Identify which cell holds the provided text, then report its [X, Y] central coordinate. 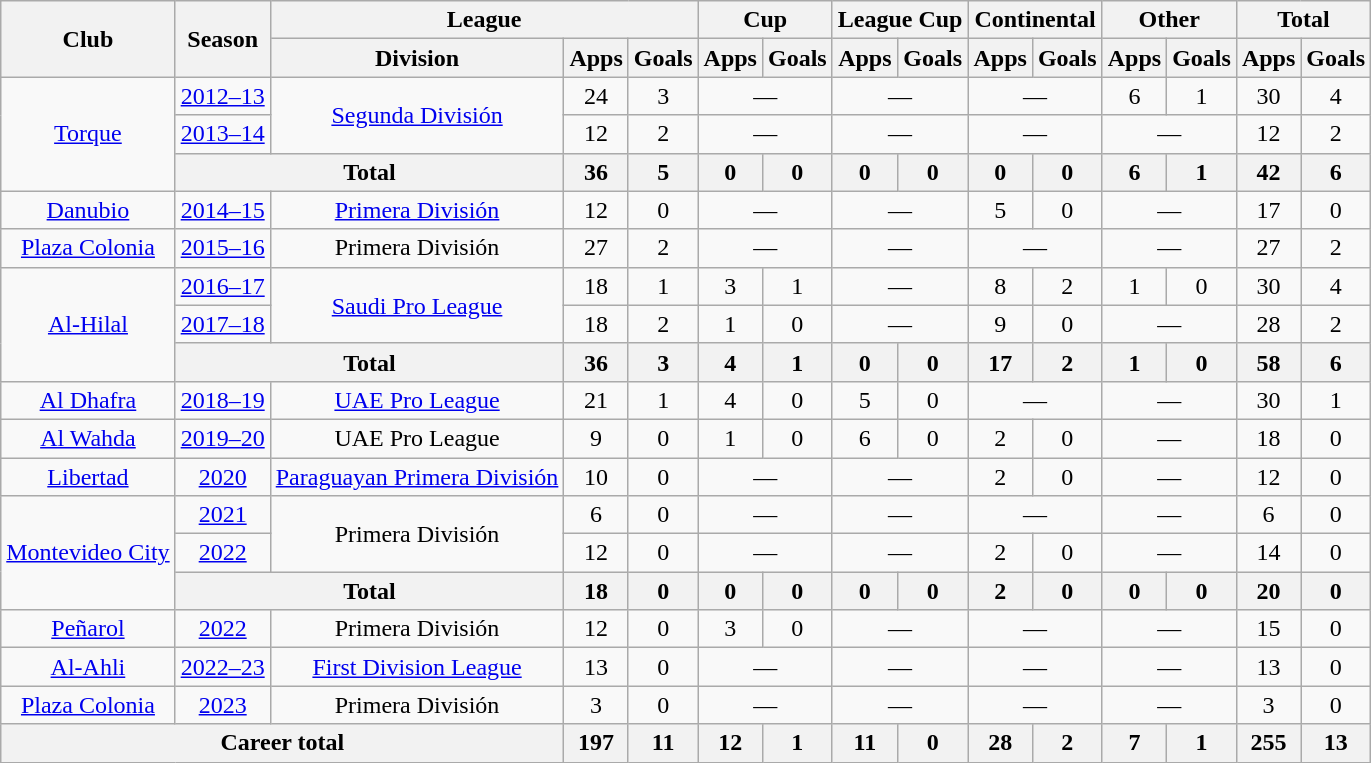
Libertad [88, 477]
20 [1268, 591]
2016–17 [222, 286]
First Division League [417, 667]
2012–13 [222, 96]
Danubio [88, 210]
15 [1268, 629]
8 [1000, 286]
Peñarol [88, 629]
2021 [222, 515]
2020 [222, 477]
Al Wahda [88, 438]
2019–20 [222, 438]
2023 [222, 705]
2015–16 [222, 248]
Other [1169, 20]
Saudi Pro League [417, 305]
League Cup [900, 20]
Division [417, 58]
7 [1134, 743]
Al Dhafra [88, 400]
Al-Ahli [88, 667]
2022–23 [222, 667]
21 [596, 400]
Club [88, 39]
255 [1268, 743]
Torque [88, 134]
Cup [765, 20]
42 [1268, 172]
24 [596, 96]
Season [222, 39]
14 [1268, 553]
58 [1268, 362]
2013–14 [222, 134]
League [484, 20]
Paraguayan Primera División [417, 477]
Career total [282, 743]
10 [596, 477]
197 [596, 743]
2017–18 [222, 324]
Montevideo City [88, 553]
Al-Hilal [88, 324]
2014–15 [222, 210]
Segunda División [417, 115]
2018–19 [222, 400]
Continental [1035, 20]
